Provide the [x, y] coordinate of the cell's center where the given text is located.  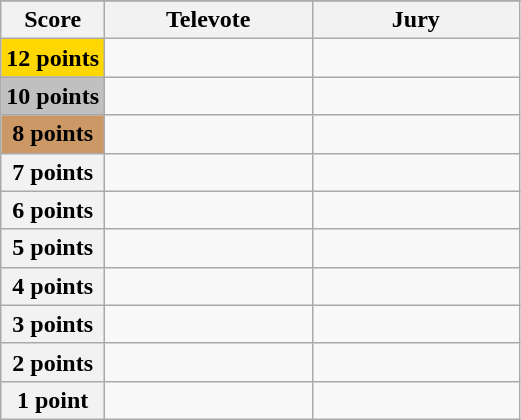
Score [53, 20]
10 points [53, 96]
3 points [53, 324]
7 points [53, 172]
1 point [53, 400]
12 points [53, 58]
Televote [209, 20]
Jury [416, 20]
4 points [53, 286]
6 points [53, 210]
8 points [53, 134]
2 points [53, 362]
5 points [53, 248]
